Determine the (x, y) coordinate at the center of the cell enclosing the given text.  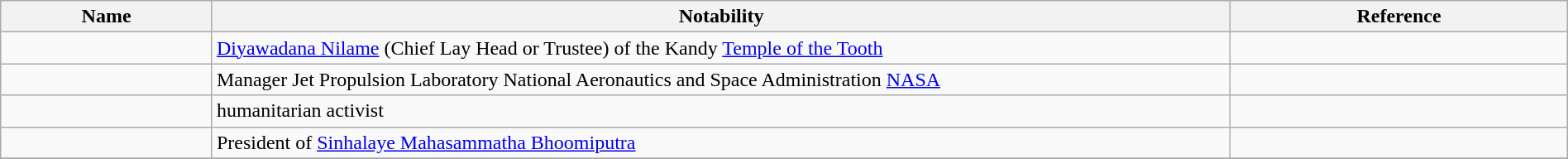
Reference (1399, 17)
Notability (721, 17)
humanitarian activist (721, 111)
Name (107, 17)
President of Sinhalaye Mahasammatha Bhoomiputra (721, 142)
Manager Jet Propulsion Laboratory National Aeronautics and Space Administration NASA (721, 79)
Diyawadana Nilame (Chief Lay Head or Trustee) of the Kandy Temple of the Tooth (721, 48)
